Return [X, Y] of the center of cell containing provided text 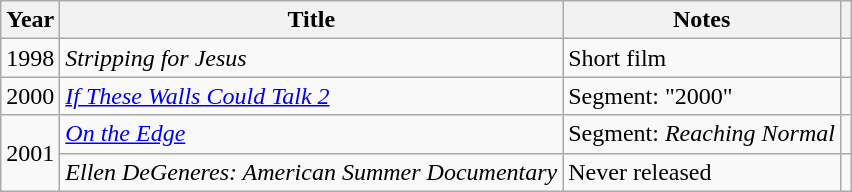
1998 [30, 58]
On the Edge [312, 134]
2001 [30, 153]
Year [30, 20]
Notes [702, 20]
Title [312, 20]
Stripping for Jesus [312, 58]
Short film [702, 58]
2000 [30, 96]
If These Walls Could Talk 2 [312, 96]
Segment: "2000" [702, 96]
Ellen DeGeneres: American Summer Documentary [312, 172]
Never released [702, 172]
Segment: Reaching Normal [702, 134]
